Return the (X, Y) coordinate for the center point of the cell that contains the specified text.  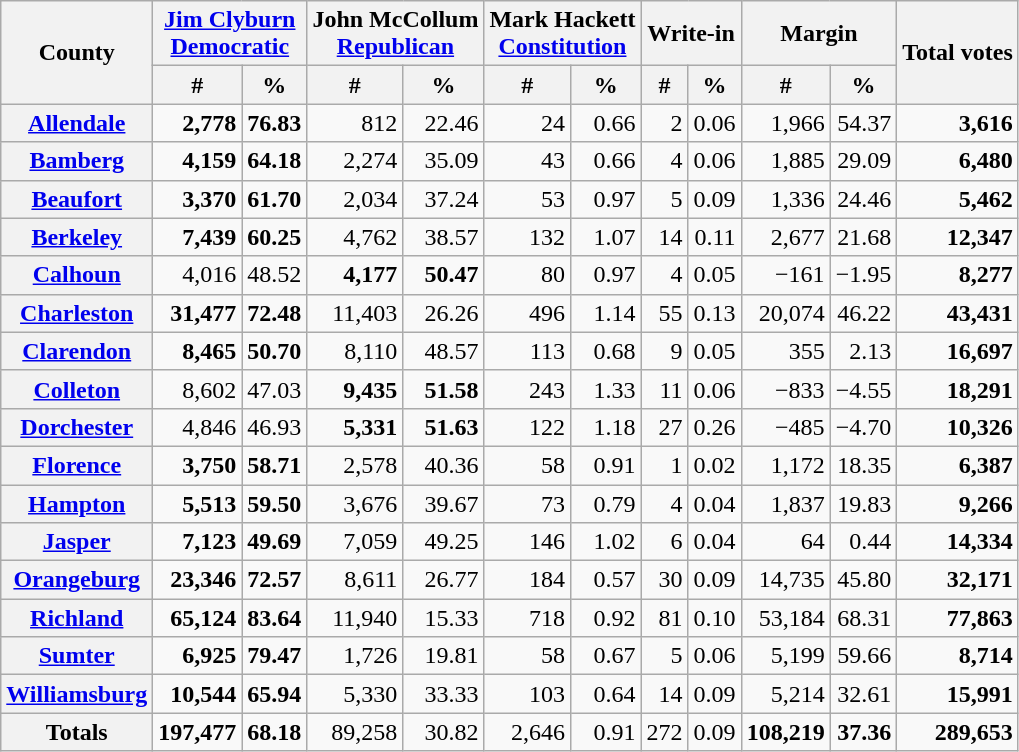
53,184 (786, 618)
20,074 (786, 313)
3,750 (198, 465)
184 (527, 580)
1,726 (355, 656)
Bamberg (77, 161)
55 (664, 313)
−1.95 (864, 275)
0.68 (606, 351)
0.64 (606, 694)
64.18 (274, 161)
16,697 (958, 351)
45.80 (864, 580)
18,291 (958, 389)
0.11 (714, 237)
8,602 (198, 389)
County (77, 52)
11 (664, 389)
18.35 (864, 465)
2,034 (355, 199)
5,199 (786, 656)
Sumter (77, 656)
29.09 (864, 161)
Williamsburg (77, 694)
0.13 (714, 313)
496 (527, 313)
Florence (77, 465)
58.71 (274, 465)
8,611 (355, 580)
9 (664, 351)
9,435 (355, 389)
1,885 (786, 161)
19.83 (864, 503)
49.69 (274, 542)
53 (527, 199)
7,123 (198, 542)
7,439 (198, 237)
1.14 (606, 313)
6,925 (198, 656)
15.33 (444, 618)
4,159 (198, 161)
3,676 (355, 503)
7,059 (355, 542)
83.64 (274, 618)
9,266 (958, 503)
23,346 (198, 580)
−4.55 (864, 389)
1,336 (786, 199)
2,274 (355, 161)
14,735 (786, 580)
8,714 (958, 656)
5,331 (355, 427)
30 (664, 580)
49.25 (444, 542)
73 (527, 503)
−161 (786, 275)
0.79 (606, 503)
80 (527, 275)
John McCollumRepublican (396, 34)
68.31 (864, 618)
289,653 (958, 732)
68.18 (274, 732)
Clarendon (77, 351)
40.36 (444, 465)
4,762 (355, 237)
33.33 (444, 694)
6 (664, 542)
Mark HackettConstitution (562, 34)
50.47 (444, 275)
37.36 (864, 732)
812 (355, 123)
48.52 (274, 275)
24.46 (864, 199)
103 (527, 694)
Dorchester (77, 427)
54.37 (864, 123)
59.66 (864, 656)
Hampton (77, 503)
3,616 (958, 123)
Margin (819, 34)
61.70 (274, 199)
5,513 (198, 503)
2.13 (864, 351)
11,403 (355, 313)
1,837 (786, 503)
Jim ClyburnDemocratic (230, 34)
108,219 (786, 732)
122 (527, 427)
50.70 (274, 351)
60.25 (274, 237)
26.26 (444, 313)
12,347 (958, 237)
Write-in (691, 34)
89,258 (355, 732)
65.94 (274, 694)
718 (527, 618)
113 (527, 351)
Richland (77, 618)
132 (527, 237)
72.48 (274, 313)
355 (786, 351)
Calhoun (77, 275)
−4.70 (864, 427)
Berkeley (77, 237)
76.83 (274, 123)
6,387 (958, 465)
22.46 (444, 123)
14,334 (958, 542)
1.07 (606, 237)
24 (527, 123)
15,991 (958, 694)
8,110 (355, 351)
65,124 (198, 618)
243 (527, 389)
47.03 (274, 389)
Orangeburg (77, 580)
59.50 (274, 503)
0.44 (864, 542)
0.57 (606, 580)
1.18 (606, 427)
21.68 (864, 237)
30.82 (444, 732)
77,863 (958, 618)
79.47 (274, 656)
31,477 (198, 313)
51.63 (444, 427)
39.67 (444, 503)
2,778 (198, 123)
43 (527, 161)
10,326 (958, 427)
64 (786, 542)
0.67 (606, 656)
37.24 (444, 199)
Total votes (958, 52)
−833 (786, 389)
197,477 (198, 732)
10,544 (198, 694)
19.81 (444, 656)
2,677 (786, 237)
3,370 (198, 199)
0.26 (714, 427)
2,578 (355, 465)
72.57 (274, 580)
38.57 (444, 237)
Colleton (77, 389)
81 (664, 618)
1,966 (786, 123)
4,177 (355, 275)
2 (664, 123)
35.09 (444, 161)
27 (664, 427)
Allendale (77, 123)
6,480 (958, 161)
−485 (786, 427)
43,431 (958, 313)
5,214 (786, 694)
1.33 (606, 389)
5,330 (355, 694)
1 (664, 465)
1.02 (606, 542)
Jasper (77, 542)
5,462 (958, 199)
Totals (77, 732)
32,171 (958, 580)
11,940 (355, 618)
272 (664, 732)
0.92 (606, 618)
26.77 (444, 580)
4,016 (198, 275)
32.61 (864, 694)
46.22 (864, 313)
146 (527, 542)
4,846 (198, 427)
0.02 (714, 465)
0.10 (714, 618)
48.57 (444, 351)
51.58 (444, 389)
Charleston (77, 313)
Beaufort (77, 199)
8,277 (958, 275)
2,646 (527, 732)
46.93 (274, 427)
1,172 (786, 465)
8,465 (198, 351)
